Search for the cell housing the specified text and yield its [x, y] center coordinate. 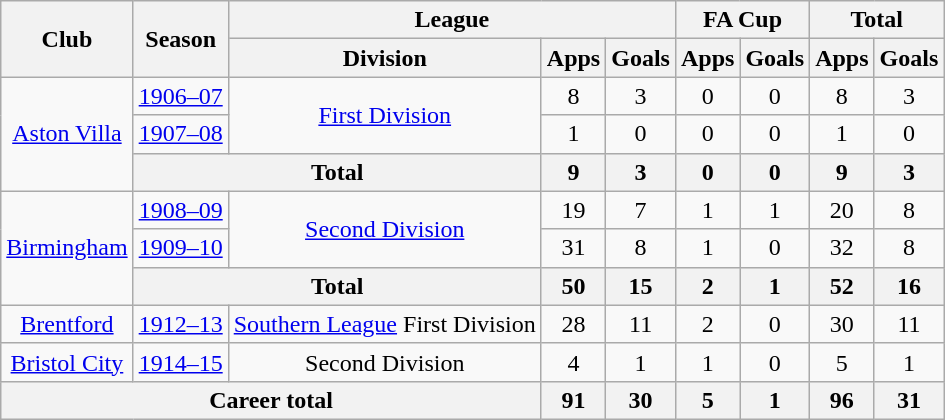
1908–09 [180, 210]
15 [641, 286]
Southern League First Division [384, 324]
20 [842, 210]
Career total [272, 400]
Birmingham [67, 248]
32 [842, 248]
96 [842, 400]
Division [384, 58]
91 [573, 400]
1907–08 [180, 134]
Brentford [67, 324]
19 [573, 210]
Bristol City [67, 362]
1912–13 [180, 324]
Aston Villa [67, 134]
1906–07 [180, 96]
1914–15 [180, 362]
League [452, 20]
28 [573, 324]
50 [573, 286]
16 [909, 286]
7 [641, 210]
4 [573, 362]
First Division [384, 115]
1909–10 [180, 248]
Season [180, 39]
52 [842, 286]
Club [67, 39]
FA Cup [742, 20]
